Extract the [x, y] coordinate from the center of the cell holding the provided text.  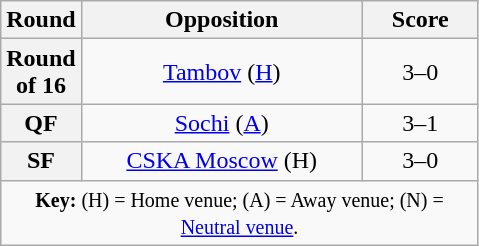
Sochi (A) [222, 123]
QF [41, 123]
SF [41, 161]
CSKA Moscow (H) [222, 161]
Tambov (H) [222, 72]
Score [420, 20]
Round [41, 20]
Opposition [222, 20]
3–1 [420, 123]
Round of 16 [41, 72]
Key: (H) = Home venue; (A) = Away venue; (N) = Neutral venue. [240, 212]
